Output the [x, y] coordinate of the center of the cell containing the given text.  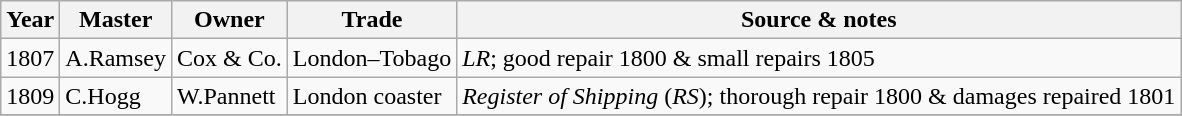
Trade [372, 20]
London–Tobago [372, 58]
Source & notes [819, 20]
London coaster [372, 96]
C.Hogg [116, 96]
1807 [30, 58]
Cox & Co. [230, 58]
Register of Shipping (RS); thorough repair 1800 & damages repaired 1801 [819, 96]
Master [116, 20]
Owner [230, 20]
LR; good repair 1800 & small repairs 1805 [819, 58]
Year [30, 20]
A.Ramsey [116, 58]
W.Pannett [230, 96]
1809 [30, 96]
